Capture the cell that displays the provided text and extract its [X, Y] central coordinate. 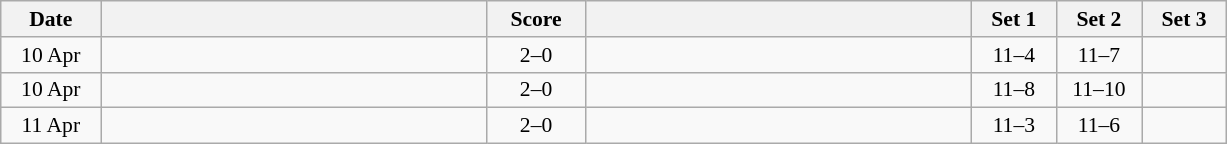
11–6 [1098, 126]
Score [536, 19]
11–4 [1014, 55]
11 Apr [51, 126]
Date [51, 19]
11–3 [1014, 126]
11–10 [1098, 90]
Set 3 [1184, 19]
11–7 [1098, 55]
11–8 [1014, 90]
Set 1 [1014, 19]
Set 2 [1098, 19]
